Locate the cell with the specified text and output its (X, Y) center coordinate. 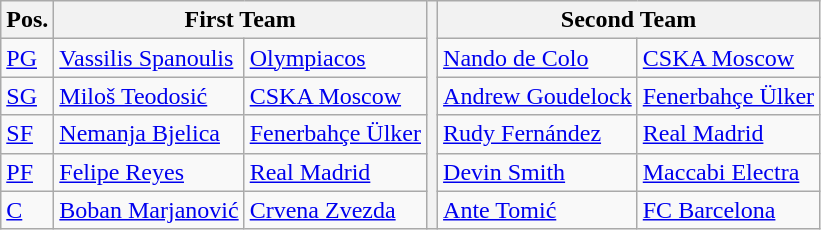
Felipe Reyes (149, 172)
Second Team (629, 20)
Devin Smith (538, 172)
Boban Marjanović (149, 210)
C (28, 210)
SG (28, 96)
PF (28, 172)
Nemanja Bjelica (149, 134)
Olympiacos (335, 58)
Rudy Fernández (538, 134)
Nando de Colo (538, 58)
Pos. (28, 20)
Andrew Goudelock (538, 96)
SF (28, 134)
Maccabi Electra (728, 172)
Miloš Teodosić (149, 96)
Crvena Zvezda (335, 210)
First Team (240, 20)
Ante Tomić (538, 210)
Vassilis Spanoulis (149, 58)
FC Barcelona (728, 210)
PG (28, 58)
